Provide the (X, Y) coordinate of the cell's center where the given text is located.  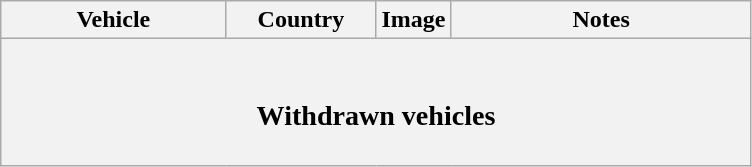
Notes (601, 20)
Withdrawn vehicles (376, 102)
Image (414, 20)
Country (301, 20)
Vehicle (114, 20)
